Extract the [X, Y] coordinate from the center of the cell holding the provided text.  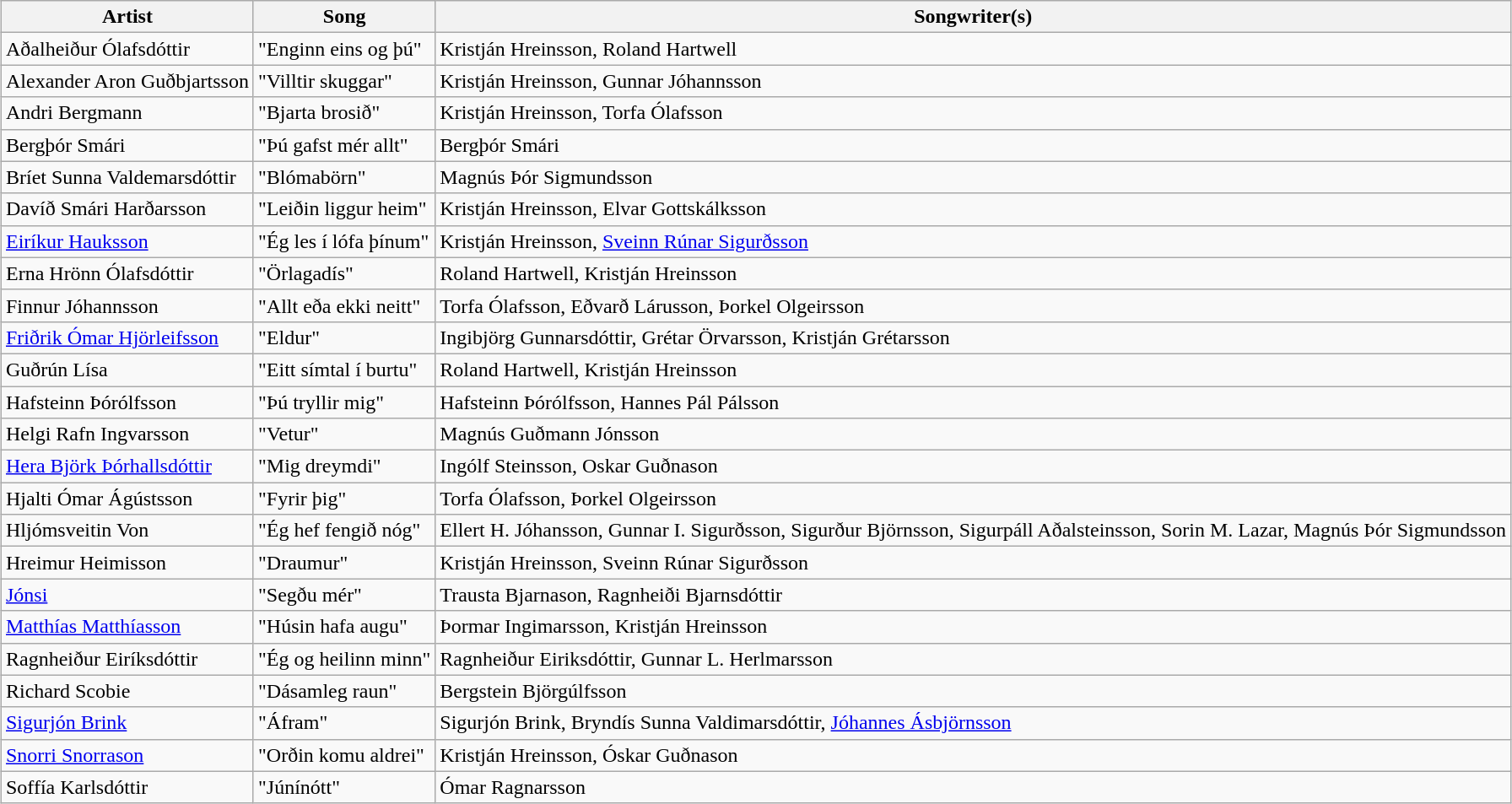
"Allt eða ekki neitt" [344, 305]
Ellert H. Jóhansson, Gunnar I. Sigurðsson, Sigurður Björnsson, Sigurpáll Aðalsteinsson, Sorin M. Lazar, Magnús Þór Sigmundsson [974, 531]
Ragnheiður Eiríksdóttir [127, 659]
"Þú gafst mér allt" [344, 145]
Helgi Rafn Ingvarsson [127, 434]
"Dásamleg raun" [344, 691]
Magnús Þór Sigmundsson [974, 177]
Song [344, 17]
Guðrún Lísa [127, 370]
"Draumur" [344, 563]
Kristján Hreinsson, Torfa Ólafsson [974, 113]
Songwriter(s) [974, 17]
Kristján Hreinsson, Gunnar Jóhannsson [974, 81]
Hjalti Ómar Ágústsson [127, 499]
Bríet Sunna Valdemarsdóttir [127, 177]
Ómar Ragnarsson [974, 787]
Andri Bergmann [127, 113]
"Vetur" [344, 434]
Snorri Snorrason [127, 755]
"Júnínótt" [344, 787]
"Fyrir þig" [344, 499]
Kristján Hreinsson, Elvar Gottskálksson [974, 209]
Hreimur Heimisson [127, 563]
Ingólf Steinsson, Oskar Guðnason [974, 467]
Eiríkur Hauksson [127, 241]
"Ég hef fengið nóg" [344, 531]
Matthías Matthíasson [127, 627]
Torfa Ólafsson, Þorkel Olgeirsson [974, 499]
Jónsi [127, 595]
"Blómabörn" [344, 177]
Alexander Aron Guðbjartsson [127, 81]
Aðalheiður Ólafsdóttir [127, 49]
"Örlagadís" [344, 273]
Hafsteinn Þórólfsson, Hannes Pál Pálsson [974, 402]
Torfa Ólafsson, Eðvarð Lárusson, Þorkel Olgeirsson [974, 305]
Friðrik Ómar Hjörleifsson [127, 337]
Þormar Ingimarsson, Kristján Hreinsson [974, 627]
Magnús Guðmann Jónsson [974, 434]
Richard Scobie [127, 691]
Finnur Jóhannsson [127, 305]
Davíð Smári Harðarsson [127, 209]
"Þú tryllir mig" [344, 402]
Erna Hrönn Ólafsdóttir [127, 273]
Trausta Bjarnason, Ragnheiði Bjarnsdóttir [974, 595]
"Enginn eins og þú" [344, 49]
"Leiðin liggur heim" [344, 209]
Soffía Karlsdóttir [127, 787]
"Húsin hafa augu" [344, 627]
"Segðu mér" [344, 595]
Sigurjón Brink, Bryndís Sunna Valdimarsdóttir, Jóhannes Ásbjörnsson [974, 723]
Ragnheiður Eiriksdóttir, Gunnar L. Herlmarsson [974, 659]
Kristján Hreinsson, Roland Hartwell [974, 49]
"Eitt símtal í burtu" [344, 370]
"Eldur" [344, 337]
Kristján Hreinsson, Óskar Guðnason [974, 755]
"Mig dreymdi" [344, 467]
"Ég les í lófa þínum" [344, 241]
Bergstein Björgúlfsson [974, 691]
"Ég og heilinn minn" [344, 659]
Artist [127, 17]
Hera Björk Þórhallsdóttir [127, 467]
"Áfram" [344, 723]
Hafsteinn Þórólfsson [127, 402]
"Orðin komu aldrei" [344, 755]
"Villtir skuggar" [344, 81]
"Bjarta brosið" [344, 113]
Ingibjörg Gunnarsdóttir, Grétar Örvarsson, Kristján Grétarsson [974, 337]
Hljómsveitin Von [127, 531]
Sigurjón Brink [127, 723]
